Identify which cell holds the provided text, then report its [x, y] central coordinate. 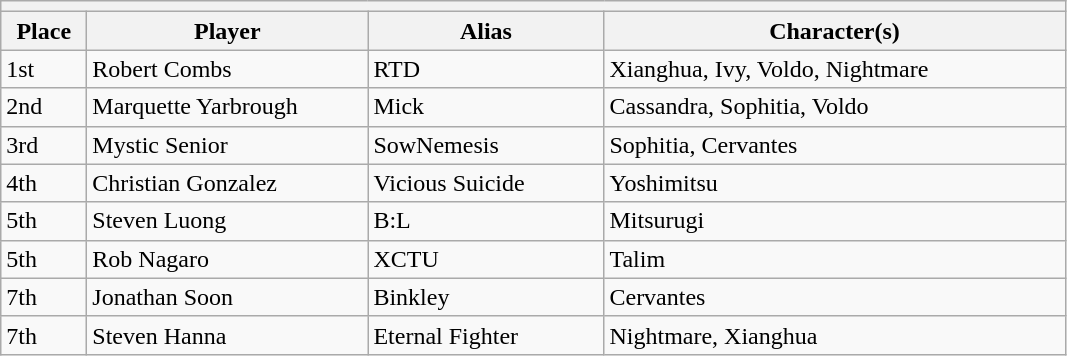
Binkley [486, 297]
Eternal Fighter [486, 335]
2nd [44, 107]
Robert Combs [228, 69]
Player [228, 31]
Steven Hanna [228, 335]
RTD [486, 69]
1st [44, 69]
Steven Luong [228, 221]
Character(s) [834, 31]
XCTU [486, 259]
Vicious Suicide [486, 183]
Rob Nagaro [228, 259]
Place [44, 31]
Marquette Yarbrough [228, 107]
B:L [486, 221]
Christian Gonzalez [228, 183]
Nightmare, Xianghua [834, 335]
Jonathan Soon [228, 297]
SowNemesis [486, 145]
3rd [44, 145]
Mick [486, 107]
Sophitia, Cervantes [834, 145]
4th [44, 183]
Cassandra, Sophitia, Voldo [834, 107]
Talim [834, 259]
Cervantes [834, 297]
Alias [486, 31]
Xianghua, Ivy, Voldo, Nightmare [834, 69]
Mitsurugi [834, 221]
Yoshimitsu [834, 183]
Mystic Senior [228, 145]
